Extract the (X, Y) coordinate from the center of the cell holding the provided text.  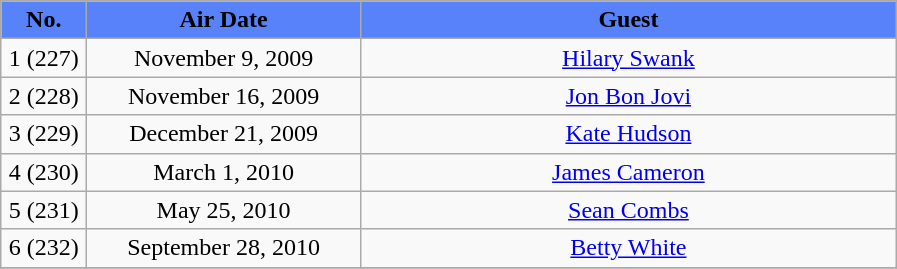
Betty White (628, 248)
5 (231) (44, 210)
6 (232) (44, 248)
November 9, 2009 (224, 58)
December 21, 2009 (224, 134)
4 (230) (44, 172)
September 28, 2010 (224, 248)
Air Date (224, 20)
May 25, 2010 (224, 210)
No. (44, 20)
3 (229) (44, 134)
November 16, 2009 (224, 96)
James Cameron (628, 172)
Guest (628, 20)
Hilary Swank (628, 58)
March 1, 2010 (224, 172)
Sean Combs (628, 210)
1 (227) (44, 58)
Jon Bon Jovi (628, 96)
2 (228) (44, 96)
Kate Hudson (628, 134)
